Provide the (x, y) coordinate of the cell's center where the given text is located.  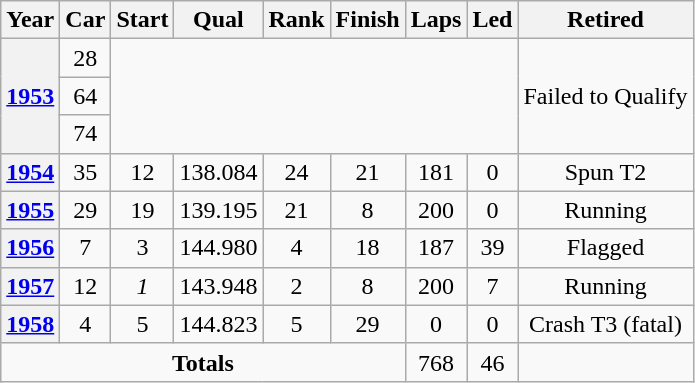
Qual (218, 20)
Led (492, 20)
74 (86, 134)
1957 (30, 286)
64 (86, 96)
35 (86, 172)
Finish (368, 20)
Failed to Qualify (606, 96)
19 (142, 210)
Year (30, 20)
Spun T2 (606, 172)
1955 (30, 210)
3 (142, 248)
Totals (203, 362)
Crash T3 (fatal) (606, 324)
139.195 (218, 210)
24 (296, 172)
18 (368, 248)
1954 (30, 172)
46 (492, 362)
Car (86, 20)
768 (436, 362)
39 (492, 248)
187 (436, 248)
144.980 (218, 248)
1 (142, 286)
138.084 (218, 172)
1956 (30, 248)
Laps (436, 20)
1953 (30, 96)
Flagged (606, 248)
28 (86, 58)
144.823 (218, 324)
143.948 (218, 286)
2 (296, 286)
Rank (296, 20)
181 (436, 172)
1958 (30, 324)
Retired (606, 20)
Start (142, 20)
